For the text-containing cell, return its midpoint in [X, Y] coordinate format. 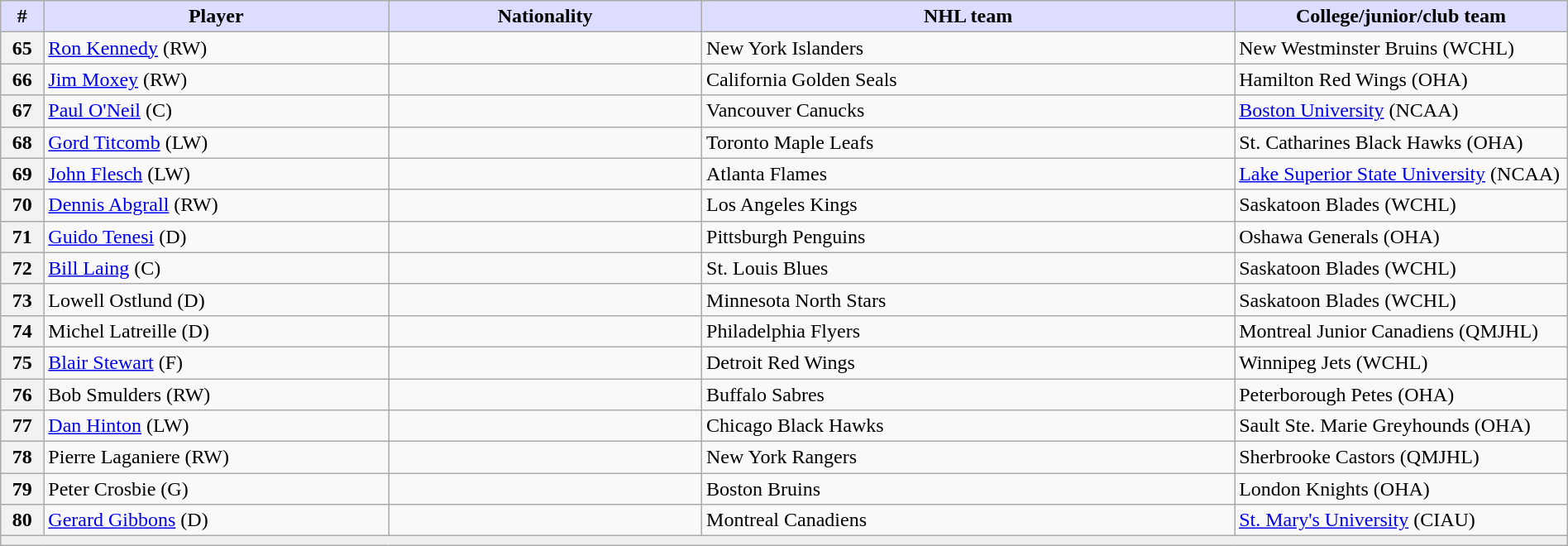
Sherbrooke Castors (QMJHL) [1401, 457]
Los Angeles Kings [968, 205]
Sault Ste. Marie Greyhounds (OHA) [1401, 426]
Ron Kennedy (RW) [217, 48]
Buffalo Sabres [968, 395]
77 [22, 426]
Philadelphia Flyers [968, 331]
74 [22, 331]
# [22, 17]
Boston University (NCAA) [1401, 111]
Peter Crosbie (G) [217, 489]
Blair Stewart (F) [217, 362]
Lake Superior State University (NCAA) [1401, 174]
Oshawa Generals (OHA) [1401, 237]
California Golden Seals [968, 79]
Detroit Red Wings [968, 362]
69 [22, 174]
Guido Tenesi (D) [217, 237]
Montreal Canadiens [968, 520]
68 [22, 142]
Hamilton Red Wings (OHA) [1401, 79]
Pittsburgh Penguins [968, 237]
75 [22, 362]
Bob Smulders (RW) [217, 395]
Peterborough Petes (OHA) [1401, 395]
Nationality [546, 17]
73 [22, 299]
NHL team [968, 17]
Paul O'Neil (C) [217, 111]
71 [22, 237]
Montreal Junior Canadiens (QMJHL) [1401, 331]
Gord Titcomb (LW) [217, 142]
Dan Hinton (LW) [217, 426]
St. Catharines Black Hawks (OHA) [1401, 142]
Gerard Gibbons (D) [217, 520]
66 [22, 79]
76 [22, 395]
St. Louis Blues [968, 268]
Pierre Laganiere (RW) [217, 457]
67 [22, 111]
New York Islanders [968, 48]
80 [22, 520]
Bill Laing (C) [217, 268]
Minnesota North Stars [968, 299]
Boston Bruins [968, 489]
Chicago Black Hawks [968, 426]
Vancouver Canucks [968, 111]
Winnipeg Jets (WCHL) [1401, 362]
Toronto Maple Leafs [968, 142]
St. Mary's University (CIAU) [1401, 520]
Michel Latreille (D) [217, 331]
Player [217, 17]
72 [22, 268]
College/junior/club team [1401, 17]
Jim Moxey (RW) [217, 79]
New York Rangers [968, 457]
78 [22, 457]
New Westminster Bruins (WCHL) [1401, 48]
Atlanta Flames [968, 174]
Dennis Abgrall (RW) [217, 205]
Lowell Ostlund (D) [217, 299]
79 [22, 489]
John Flesch (LW) [217, 174]
65 [22, 48]
70 [22, 205]
London Knights (OHA) [1401, 489]
